Extract the [x, y] coordinate from the center of the cell holding the provided text.  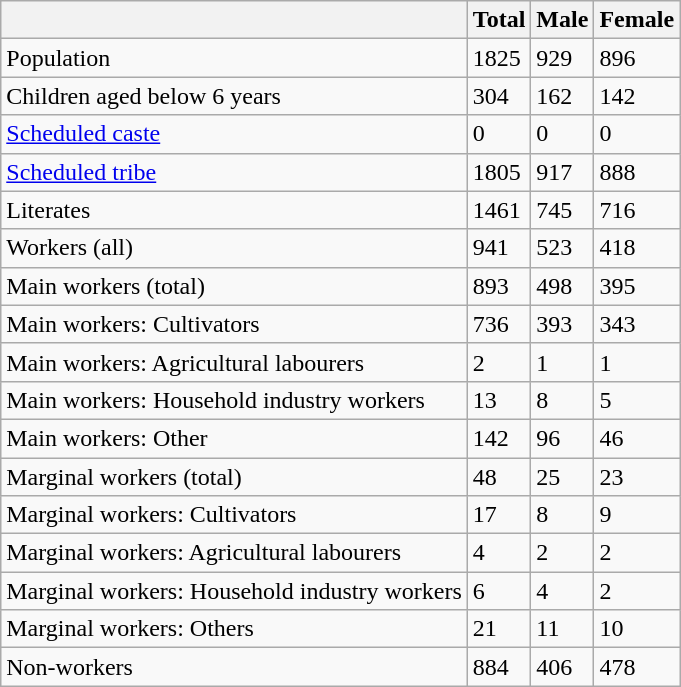
10 [637, 629]
Main workers: Agricultural labourers [234, 362]
941 [499, 248]
884 [499, 667]
406 [562, 667]
Literates [234, 210]
393 [562, 324]
Non-workers [234, 667]
48 [499, 477]
888 [637, 172]
Main workers (total) [234, 286]
343 [637, 324]
Main workers: Household industry workers [234, 400]
Total [499, 20]
917 [562, 172]
929 [562, 58]
736 [499, 324]
Marginal workers: Others [234, 629]
Population [234, 58]
523 [562, 248]
162 [562, 96]
745 [562, 210]
1825 [499, 58]
418 [637, 248]
21 [499, 629]
Female [637, 20]
Marginal workers: Agricultural labourers [234, 553]
Marginal workers: Household industry workers [234, 591]
478 [637, 667]
395 [637, 286]
6 [499, 591]
1461 [499, 210]
Main workers: Other [234, 438]
23 [637, 477]
893 [499, 286]
498 [562, 286]
17 [499, 515]
Workers (all) [234, 248]
46 [637, 438]
11 [562, 629]
304 [499, 96]
716 [637, 210]
Scheduled tribe [234, 172]
25 [562, 477]
Marginal workers: Cultivators [234, 515]
9 [637, 515]
Marginal workers (total) [234, 477]
96 [562, 438]
13 [499, 400]
1805 [499, 172]
Scheduled caste [234, 134]
Main workers: Cultivators [234, 324]
5 [637, 400]
896 [637, 58]
Children aged below 6 years [234, 96]
Male [562, 20]
